Detect which cell encompasses the target text, then output its (x, y) center coordinate. 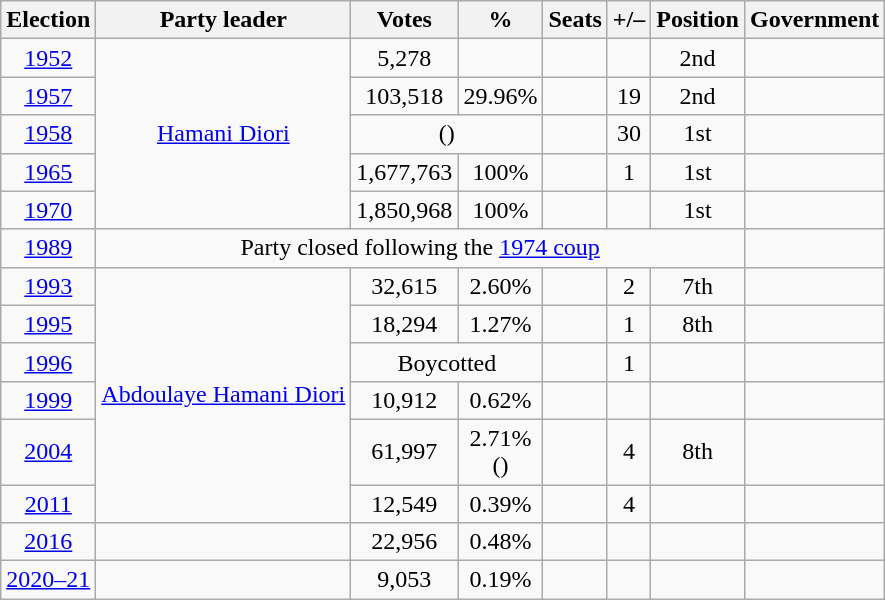
30 (628, 134)
2016 (48, 542)
29.96% (500, 96)
7th (698, 286)
5,278 (404, 58)
12,549 (404, 503)
1958 (48, 134)
() (447, 134)
61,997 (404, 452)
+/– (628, 20)
2.60% (500, 286)
9,053 (404, 580)
2011 (48, 503)
2004 (48, 452)
1,677,763 (404, 172)
1965 (48, 172)
Position (698, 20)
1,850,968 (404, 210)
10,912 (404, 400)
19 (628, 96)
Hamani Diori (224, 134)
2020–21 (48, 580)
1995 (48, 324)
1999 (48, 400)
Seats (575, 20)
0.39% (500, 503)
% (500, 20)
Abdoulaye Hamani Diori (224, 394)
0.48% (500, 542)
22,956 (404, 542)
1.27% (500, 324)
1989 (48, 248)
Boycotted (447, 362)
1957 (48, 96)
1970 (48, 210)
103,518 (404, 96)
18,294 (404, 324)
1993 (48, 286)
Party leader (224, 20)
Votes (404, 20)
1952 (48, 58)
Government (814, 20)
Election (48, 20)
0.19% (500, 580)
Party closed following the 1974 coup (420, 248)
0.62% (500, 400)
2 (628, 286)
32,615 (404, 286)
2.71%() (500, 452)
1996 (48, 362)
